For the text-containing cell, return its midpoint in (x, y) coordinate format. 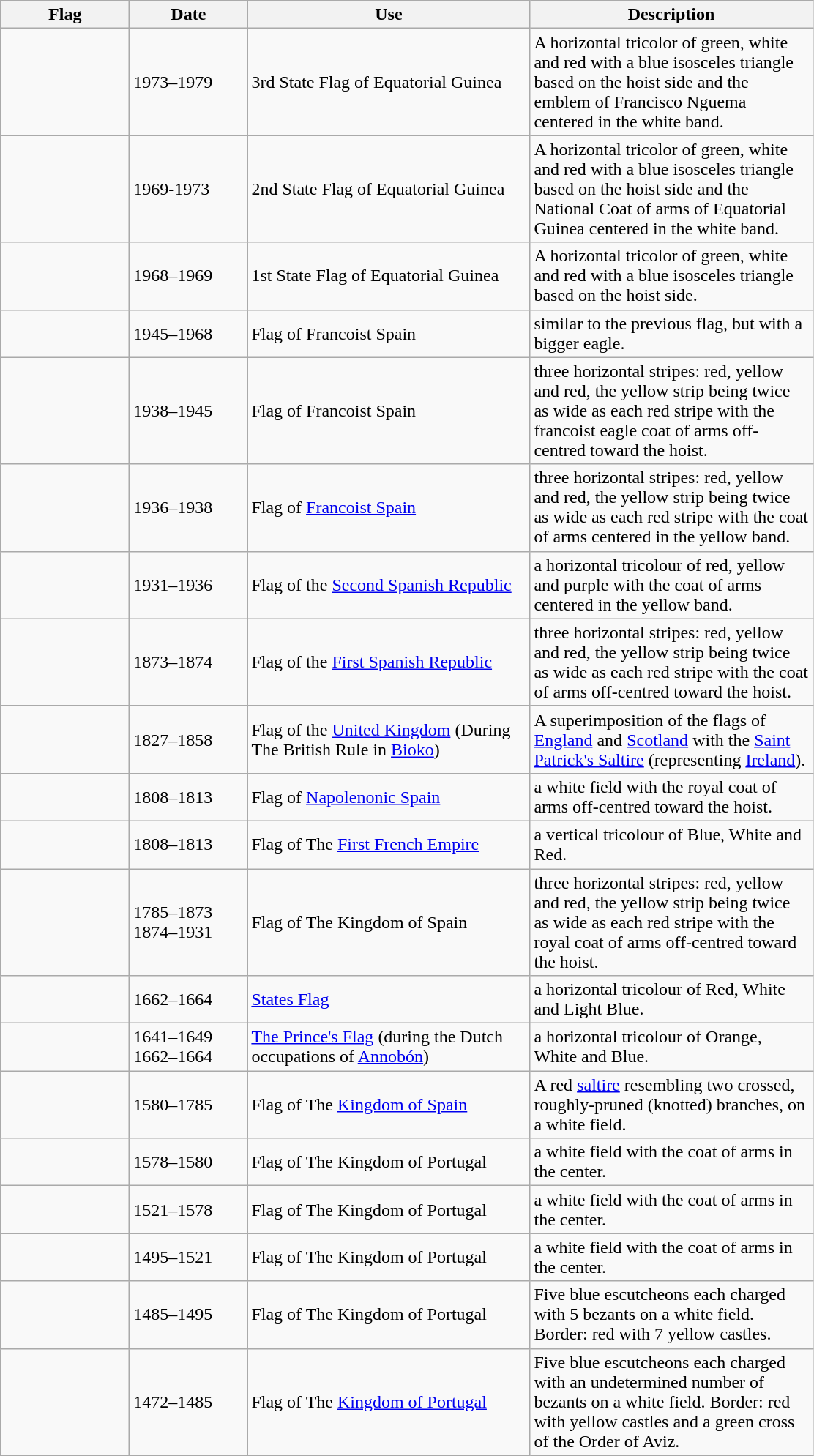
Date (189, 15)
1662–1664 (189, 1000)
1936–1938 (189, 508)
Use (389, 15)
1641–16491662–1664 (189, 1047)
1931–1936 (189, 585)
States Flag (389, 1000)
1968–1969 (189, 276)
1st State Flag of Equatorial Guinea (389, 276)
Flag of the First Spanish Republic (389, 662)
The Prince's Flag (during the Dutch occupations of Annobón) (389, 1047)
Flag of the Second Spanish Republic (389, 585)
Flag of the United Kingdom (During The British Rule in Bioko) (389, 739)
1485–1495 (189, 1315)
1578–1580 (189, 1162)
3rd State Flag of Equatorial Guinea (389, 82)
2nd State Flag of Equatorial Guinea (389, 189)
a horizontal tricolour of Red, White and Light Blue. (671, 1000)
A horizontal tricolor of green, white and red with a blue isosceles triangle based on the hoist side. (671, 276)
1945–1968 (189, 334)
similar to the previous flag, but with a bigger eagle. (671, 334)
1785–18731874–1931 (189, 922)
1827–1858 (189, 739)
1495–1521 (189, 1258)
A superimposition of the flags of England and Scotland with the Saint Patrick's Saltire (representing Ireland). (671, 739)
1580–1785 (189, 1105)
Five blue escutcheons each charged with 5 bezants on a white field. Border: red with 7 yellow castles. (671, 1315)
a vertical tricolour of Blue, White and Red. (671, 845)
a horizontal tricolour of red, yellow and purple with the coat of arms centered in the yellow band. (671, 585)
Flag of Napolenonic Spain (389, 796)
a horizontal tricolour of Orange, White and Blue. (671, 1047)
Description (671, 15)
1969-1973 (189, 189)
1938–1945 (189, 411)
1521–1578 (189, 1209)
Flag of The First French Empire (389, 845)
1873–1874 (189, 662)
1472–1485 (189, 1402)
Flag (65, 15)
1973–1979 (189, 82)
A red saltire resembling two crossed, roughly-pruned (knotted) branches, on a white field. (671, 1105)
a white field with the royal coat of arms off-centred toward the hoist. (671, 796)
